Pinpoint the cell where the given text exists, returning its (X, Y) midpoint coordinate. 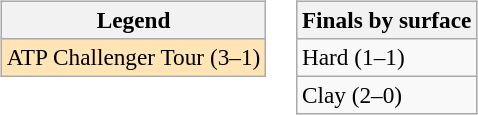
Legend (133, 20)
Finals by surface (387, 20)
Clay (2–0) (387, 95)
ATP Challenger Tour (3–1) (133, 57)
Hard (1–1) (387, 57)
